Output the [X, Y] coordinate of the center of the cell containing the given text.  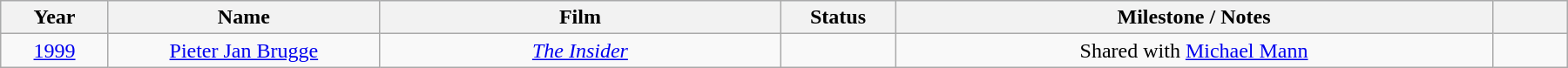
1999 [55, 51]
Name [244, 17]
Status [838, 17]
Film [580, 17]
Milestone / Notes [1194, 17]
Pieter Jan Brugge [244, 51]
The Insider [580, 51]
Year [55, 17]
Shared with Michael Mann [1194, 51]
